Determine the (x, y) coordinate at the center of the cell enclosing the given text.  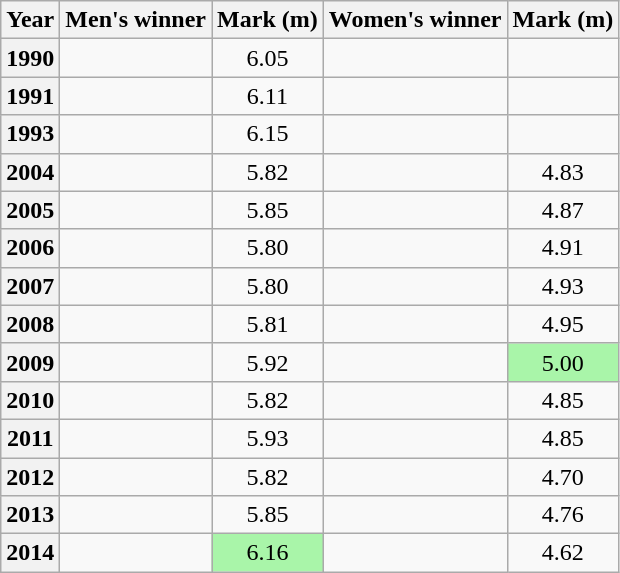
4.83 (563, 172)
Women's winner (415, 20)
2012 (30, 477)
1991 (30, 96)
4.95 (563, 324)
Year (30, 20)
2014 (30, 553)
6.16 (268, 553)
5.92 (268, 362)
4.62 (563, 553)
5.93 (268, 438)
2010 (30, 400)
Men's winner (136, 20)
4.93 (563, 286)
1993 (30, 134)
2006 (30, 248)
5.00 (563, 362)
2009 (30, 362)
6.11 (268, 96)
2011 (30, 438)
2004 (30, 172)
2005 (30, 210)
6.15 (268, 134)
6.05 (268, 58)
4.87 (563, 210)
4.76 (563, 515)
1990 (30, 58)
2007 (30, 286)
4.70 (563, 477)
5.81 (268, 324)
4.91 (563, 248)
2013 (30, 515)
2008 (30, 324)
